Return the (x, y) coordinate for the center point of the cell that contains the specified text.  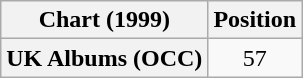
UK Albums (OCC) (104, 58)
Position (255, 20)
Chart (1999) (104, 20)
57 (255, 58)
